Return [X, Y] of the center of cell containing provided text 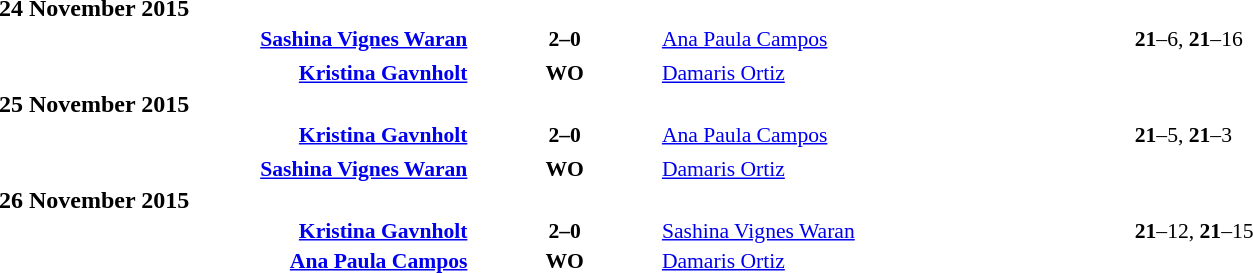
Sashina Vignes Waran [896, 230]
